Search for the cell housing the specified text and yield its (X, Y) center coordinate. 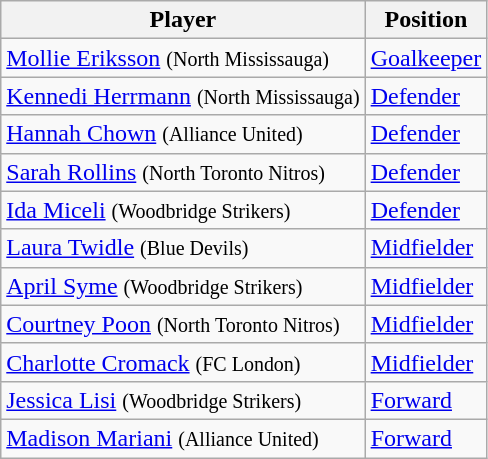
Jessica Lisi (Woodbridge Strikers) (183, 400)
Charlotte Cromack (FC London) (183, 362)
Position (426, 20)
Mollie Eriksson (North Mississauga) (183, 58)
Laura Twidle (Blue Devils) (183, 248)
Hannah Chown (Alliance United) (183, 134)
Sarah Rollins (North Toronto Nitros) (183, 172)
Player (183, 20)
Ida Miceli (Woodbridge Strikers) (183, 210)
Kennedi Herrmann (North Mississauga) (183, 96)
Goalkeeper (426, 58)
Madison Mariani (Alliance United) (183, 438)
Courtney Poon (North Toronto Nitros) (183, 324)
April Syme (Woodbridge Strikers) (183, 286)
